Return the [x, y] coordinate for the center point of the cell that contains the specified text.  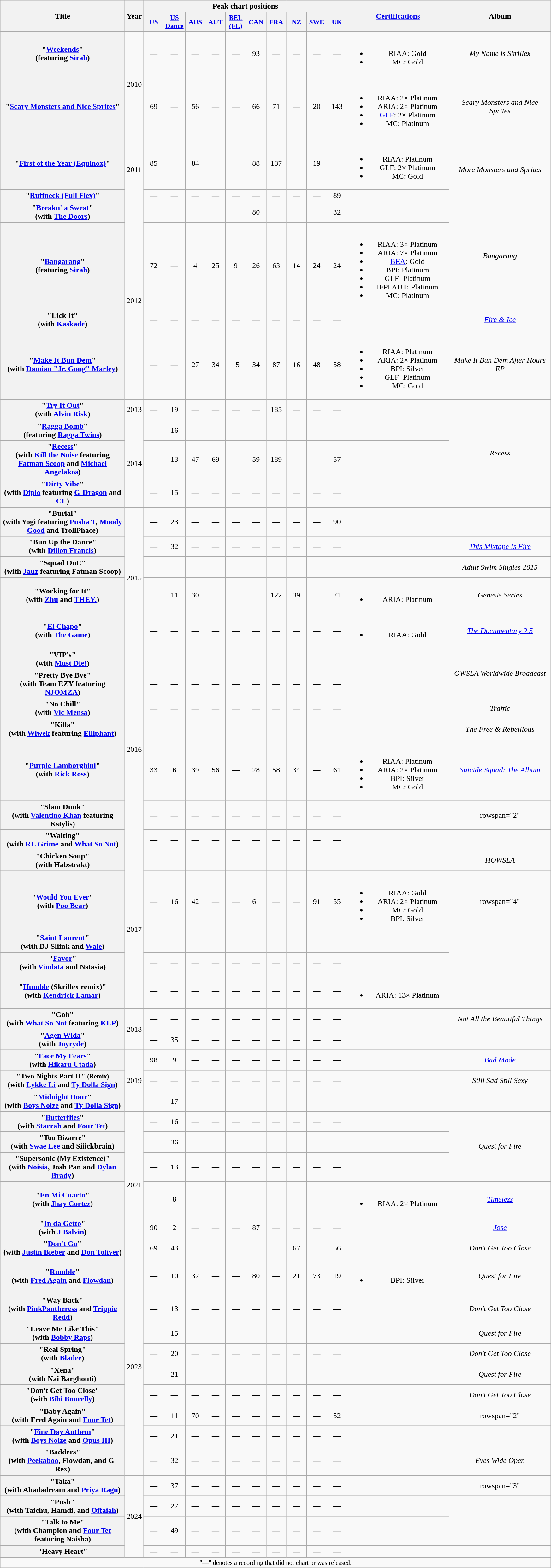
More Monsters and Sprites [500, 169]
91 [317, 901]
USDance [175, 22]
RIAA: GoldARIA: 2× PlatinumMC: GoldBPI: Silver [398, 901]
10 [175, 1276]
52 [337, 1415]
Not All the Beautiful Things [500, 1019]
89 [337, 196]
122 [276, 595]
"Lick It"(with Kaskade) [62, 319]
37 [175, 1485]
35 [175, 1040]
23 [175, 522]
2015 [134, 578]
28 [256, 770]
59 [256, 460]
The Documentary 2.5 [500, 631]
55 [337, 901]
RIAA: PlatinumGLF: 2× PlatinumMC: Gold [398, 163]
OWSLA Worldwide Broadcast [500, 674]
Traffic [500, 708]
My Name is Skrillex [500, 54]
2019 [134, 1081]
4 [195, 266]
"Supersonic (My Existence)" (with Noisia, Josh Pan and Dylan Brady) [62, 1167]
RIAA: PlatinumARIA: 2× PlatinumBPI: SilverGLF: PlatinumMC: Gold [398, 364]
187 [276, 163]
Certifications [398, 16]
Timelezz [500, 1199]
"First of the Year (Equinox)" [62, 163]
Title [62, 16]
14 [296, 266]
"Waiting"(with RL Grime and What So Not) [62, 840]
RIAA: 2× PlatinumARIA: 2× PlatinumGLF: 2× PlatinumMC: Platinum [398, 106]
"Chicken Soup"(with Habstrakt) [62, 860]
2013 [134, 410]
"Two Nights Part II" (Remix) (with Lykke Li and Ty Dolla Sign) [62, 1081]
2017 [134, 929]
"Slam Dunk"(with Valentino Khan featuring Kstylis) [62, 815]
2 [175, 1227]
43 [175, 1248]
Scary Monsters and Nice Sprites [500, 106]
"Would You Ever"(with Poo Bear) [62, 901]
"Face My Fears"(with Hikaru Utada) [62, 1060]
RIAA: Gold [398, 631]
6 [175, 770]
"Taka"(with Ahadadream and Priya Ragu) [62, 1485]
Eyes Wide Open [500, 1461]
189 [276, 460]
143 [337, 106]
"Make It Bun Dem"(with Damian "Jr. Gong" Marley) [62, 364]
"Real Spring"(with Bladee) [62, 1354]
"Rumble"(with Fred Again and Flowdan) [62, 1276]
88 [256, 163]
"Pretty Bye Bye"(with Team EZY featuring NJOMZA) [62, 684]
"Don't Get Too Close"(with Bibi Bourelly) [62, 1395]
rowspan="4" [500, 901]
Bad Mode [500, 1060]
AUT [216, 22]
"—" denotes a recording that did not chart or was released. [276, 1563]
HOWSLA [500, 860]
SWE [317, 22]
72 [154, 266]
FRA [276, 22]
49 [175, 1531]
2010 [134, 84]
RIAA: 3× PlatinumARIA: 7× PlatinumBEA: GoldBPI: PlatinumGLF: PlatinumIFPI AUT: PlatinumMC: Platinum [398, 266]
48 [317, 364]
"Heavy Heart" [62, 1551]
"Try It Out"(with Alvin Risk) [62, 410]
"Butterflies"(with Starrah and Four Tet) [62, 1122]
Suicide Squad: The Album [500, 770]
"Squad Out!"(with Jauz featuring Fatman Scoop) [62, 567]
rowspan="3" [500, 1485]
Genesis Series [500, 595]
"Recess"(with Kill the Noise featuring Fatman Scoop and Michael Angelakos) [62, 460]
"Killa"(with Wiwek featuring Elliphant) [62, 729]
26 [256, 266]
66 [256, 106]
ARIA: Platinum [398, 595]
"Purple Lamborghini"(with Rick Ross) [62, 770]
Recess [500, 453]
Album [500, 16]
US [154, 22]
2023 [134, 1367]
57 [337, 460]
Make It Bun Dem After Hours EP [500, 364]
"Too Bizarre" (with Swae Lee and Siiickbrain) [62, 1142]
RIAA: GoldMC: Gold [398, 54]
2014 [134, 463]
"Push"(with Taichu, Hamdi, and Offaiah) [62, 1506]
70 [195, 1415]
98 [154, 1060]
63 [276, 266]
"Talk to Me"(with Champion and Four Tet featuring Naisha) [62, 1531]
CAN [256, 22]
"Bun Up the Dance"(with Dillon Francis) [62, 547]
"Baby Again"(with Fred Again and Four Tet) [62, 1415]
Adult Swim Singles 2015 [500, 567]
BPI: Silver [398, 1276]
Year [134, 16]
Jose [500, 1227]
42 [195, 901]
"En Mi Cuarto"(with Jhay Cortez) [62, 1199]
"Breakn' a Sweat"(with The Doors) [62, 212]
"Badders"(with Peekaboo, Flowdan, and G-Rex) [62, 1461]
"Agen Wida"(with Joyryde) [62, 1040]
2012 [134, 300]
"Goh"(with What So Not featuring KLP) [62, 1019]
"Ruffneck (Full Flex)" [62, 196]
"Ragga Bomb"(featuring Ragga Twins) [62, 430]
RIAA: PlatinumARIA: 2× PlatinumBPI: SilverMC: Gold [398, 770]
85 [154, 163]
"Scary Monsters and Nice Sprites" [62, 106]
BEL(FL) [236, 22]
185 [276, 410]
84 [195, 163]
Bangarang [500, 255]
"Burial"(with Yogi featuring Pusha T, Moody Good and TrollPhace) [62, 522]
"El Chapo"(with The Game) [62, 631]
This Mixtape Is Fire [500, 547]
"Don't Go"(with Justin Bieber and Don Toliver) [62, 1248]
RIAA: 2× Platinum [398, 1199]
"Humble (Skrillex remix)" (with Kendrick Lamar) [62, 991]
"VIP's"(with Must Die!) [62, 659]
17 [175, 1101]
"Xena"(with Nai Barghouti) [62, 1374]
NZ [296, 22]
93 [256, 54]
"No Chill"(with Vic Mensa) [62, 708]
2021 [134, 1185]
Peak chart positions [246, 6]
"Saint Laurent" (with DJ Sliink and Wale) [62, 942]
UK [337, 22]
8 [175, 1199]
The Free & Rebellious [500, 729]
2018 [134, 1029]
"Leave Me Like This"(with Bobby Raps) [62, 1333]
"Weekends"(featuring Sirah) [62, 54]
"Fine Day Anthem"(with Boys Noize and Opus III) [62, 1436]
"Dirty Vibe"(with Diplo featuring G-Dragon and CL) [62, 493]
47 [195, 460]
2016 [134, 749]
"Working for It"(with Zhu and THEY.) [62, 595]
"In da Getto"(with J Balvin) [62, 1227]
"Midnight Hour"(with Boys Noize and Ty Dolla Sign) [62, 1101]
2011 [134, 169]
25 [216, 266]
"Way Back"(with PinkPantheress and Trippie Redd) [62, 1309]
Still Sad Still Sexy [500, 1081]
ARIA: 13× Platinum [398, 991]
67 [296, 1248]
Fire & Ice [500, 319]
36 [175, 1142]
"Bangarang"(featuring Sirah) [62, 266]
"Favor" (with Vindata and Nstasia) [62, 963]
2024 [134, 1516]
30 [195, 595]
33 [154, 770]
73 [317, 1276]
AUS [195, 22]
